Find where the given text appears and provide that cell's center as [x, y] coordinate. 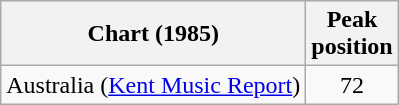
Chart (1985) [154, 34]
Australia (Kent Music Report) [154, 85]
72 [352, 85]
Peakposition [352, 34]
